Provide the [x, y] coordinate of the cell's center where the given text is located.  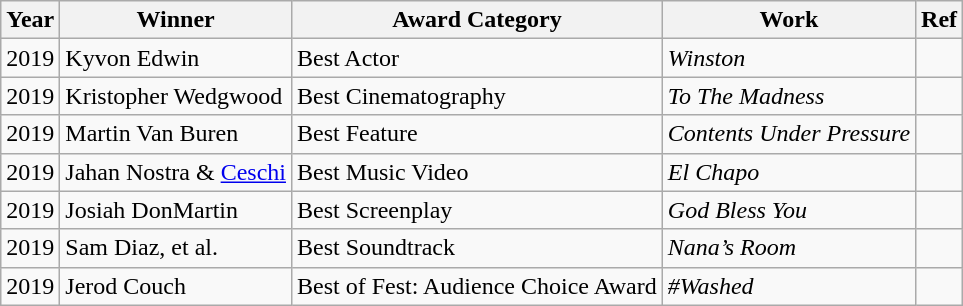
Best Soundtrack [476, 248]
Work [788, 20]
Martin Van Buren [176, 134]
Ref [940, 20]
Best Feature [476, 134]
God Bless You [788, 210]
#Washed [788, 286]
Best Music Video [476, 172]
Year [30, 20]
To The Madness [788, 96]
Josiah DonMartin [176, 210]
Kyvon Edwin [176, 58]
Best of Fest: Audience Choice Award [476, 286]
Winner [176, 20]
Best Cinematography [476, 96]
Best Screenplay [476, 210]
Winston [788, 58]
Kristopher Wedgwood [176, 96]
Nana’s Room [788, 248]
Best Actor [476, 58]
El Chapo [788, 172]
Sam Diaz, et al. [176, 248]
Jerod Couch [176, 286]
Jahan Nostra & Ceschi [176, 172]
Contents Under Pressure [788, 134]
Award Category [476, 20]
